Pinpoint the cell where the given text exists, returning its (X, Y) midpoint coordinate. 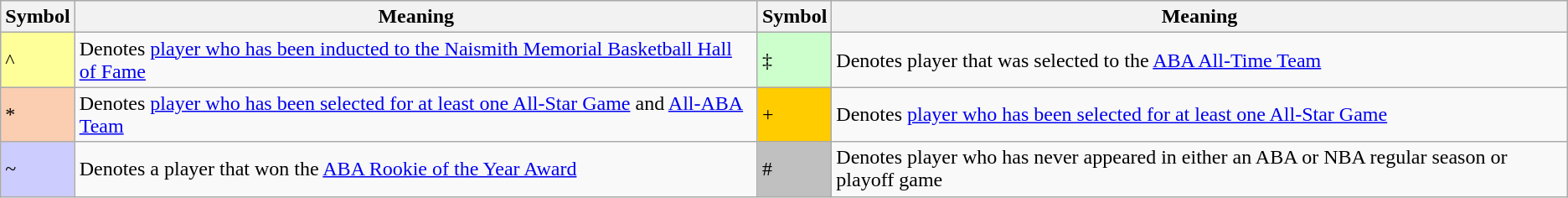
# (794, 169)
‡ (794, 60)
Denotes player that was selected to the ABA All-Time Team (1199, 60)
* (38, 114)
Denotes player who has never appeared in either an ABA or NBA regular season or playoff game (1199, 169)
+ (794, 114)
Denotes player who has been selected for at least one All-Star Game (1199, 114)
Denotes a player that won the ABA Rookie of the Year Award (415, 169)
^ (38, 60)
Denotes player who has been selected for at least one All-Star Game and All-ABA Team (415, 114)
Denotes player who has been inducted to the Naismith Memorial Basketball Hall of Fame (415, 60)
~ (38, 169)
